From the cell containing the given text, extract its center point as [X, Y] coordinate. 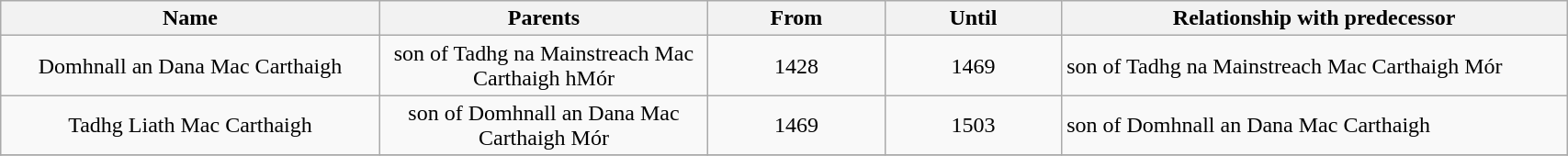
son of Domhnall an Dana Mac Carthaigh [1314, 125]
Until [973, 18]
son of Domhnall an Dana Mac Carthaigh Mór [544, 125]
Domhnall an Dana Mac Carthaigh [190, 66]
Relationship with predecessor [1314, 18]
Name [190, 18]
1503 [973, 125]
son of Tadhg na Mainstreach Mac Carthaigh Mór [1314, 66]
son of Tadhg na Mainstreach Mac Carthaigh hMór [544, 66]
From [796, 18]
Parents [544, 18]
Tadhg Liath Mac Carthaigh [190, 125]
1428 [796, 66]
